From the cell containing the given text, extract its center point as [x, y] coordinate. 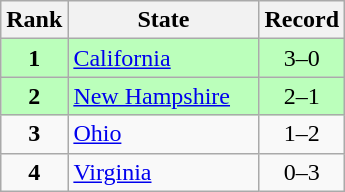
3 [34, 134]
2–1 [302, 96]
2 [34, 96]
1 [34, 58]
4 [34, 172]
0–3 [302, 172]
California [164, 58]
Record [302, 20]
1–2 [302, 134]
Rank [34, 20]
Ohio [164, 134]
3–0 [302, 58]
State [164, 20]
New Hampshire [164, 96]
Virginia [164, 172]
